Identify which cell holds the provided text, then report its [X, Y] central coordinate. 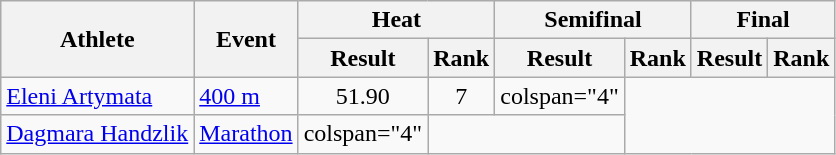
Final [763, 20]
Event [246, 39]
Eleni Artymata [98, 96]
Heat [396, 20]
Semifinal [594, 20]
Athlete [98, 39]
7 [462, 96]
Dagmara Handzlik [98, 134]
Marathon [246, 134]
51.90 [363, 96]
400 m [246, 96]
